Detect which cell encompasses the target text, then output its [X, Y] center coordinate. 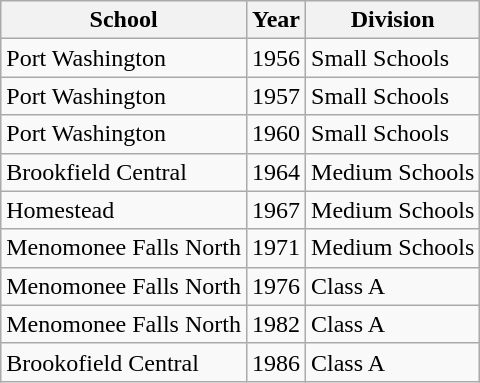
Brookfield Central [124, 172]
1960 [276, 134]
School [124, 20]
1956 [276, 58]
1957 [276, 96]
1971 [276, 248]
Brookofield Central [124, 362]
Year [276, 20]
1976 [276, 286]
1964 [276, 172]
Homestead [124, 210]
1967 [276, 210]
Division [393, 20]
1982 [276, 324]
1986 [276, 362]
